Locate the cell with the specified text and output its [X, Y] center coordinate. 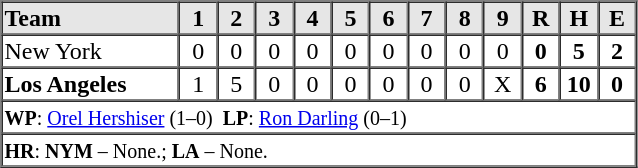
Team [91, 18]
E [617, 18]
Los Angeles [91, 84]
R [541, 18]
X [503, 84]
10 [579, 84]
New York [91, 50]
7 [427, 18]
8 [465, 18]
9 [503, 18]
3 [274, 18]
HR: NYM – None.; LA – None. [319, 150]
WP: Orel Hershiser (1–0) LP: Ron Darling (0–1) [319, 116]
4 [312, 18]
H [579, 18]
